Output the (x, y) coordinate of the center of the cell containing the given text.  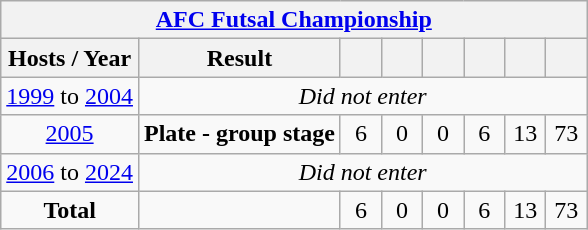
2006 to 2024 (70, 172)
Hosts / Year (70, 58)
AFC Futsal Championship (294, 20)
2005 (70, 134)
1999 to 2004 (70, 96)
Plate - group stage (239, 134)
Total (70, 210)
Result (239, 58)
